For the text-containing cell, return its midpoint in (X, Y) coordinate format. 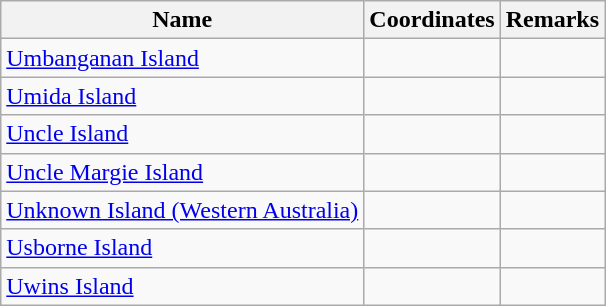
Usborne Island (182, 248)
Uwins Island (182, 286)
Uncle Margie Island (182, 172)
Umbanganan Island (182, 58)
Unknown Island (Western Australia) (182, 210)
Uncle Island (182, 134)
Umida Island (182, 96)
Name (182, 20)
Remarks (552, 20)
Coordinates (432, 20)
